Extract the [x, y] coordinate from the center of the cell holding the provided text.  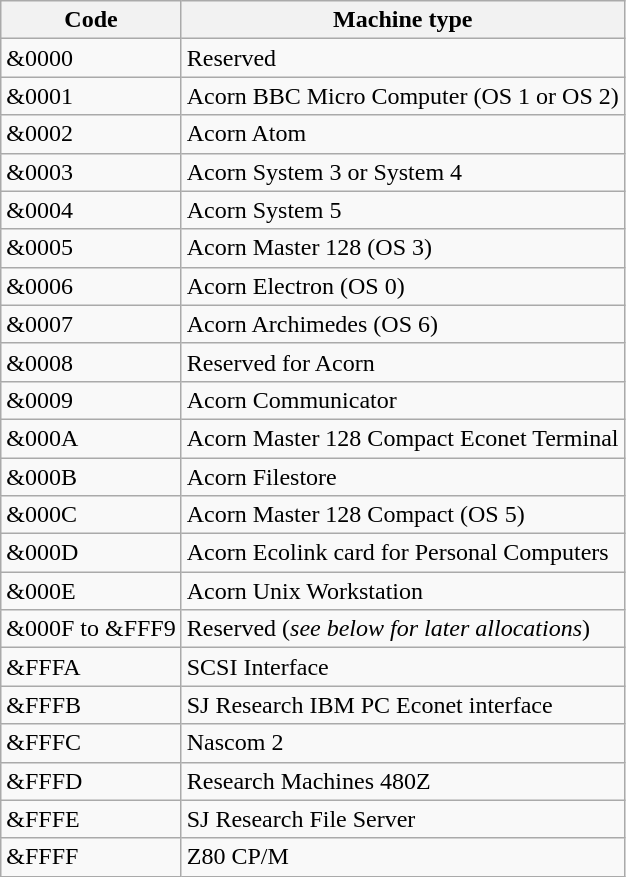
&0006 [91, 286]
Acorn Communicator [402, 400]
Machine type [402, 20]
Acorn Master 128 Compact (OS 5) [402, 515]
Code [91, 20]
&000C [91, 515]
&FFFE [91, 819]
Research Machines 480Z [402, 781]
Acorn Electron (OS 0) [402, 286]
&FFFC [91, 743]
Reserved [402, 58]
&000F to &FFF9 [91, 629]
&0009 [91, 400]
Reserved (see below for later allocations) [402, 629]
Acorn Filestore [402, 477]
Acorn BBC Micro Computer (OS 1 or OS 2) [402, 96]
Acorn System 3 or System 4 [402, 172]
&000B [91, 477]
Acorn Master 128 Compact Econet Terminal [402, 438]
&0000 [91, 58]
Reserved for Acorn [402, 362]
SCSI Interface [402, 667]
Acorn Atom [402, 134]
Z80 CP/M [402, 857]
&FFFB [91, 705]
&0005 [91, 248]
&0007 [91, 324]
&FFFA [91, 667]
&000D [91, 553]
&0008 [91, 362]
&0001 [91, 96]
&000E [91, 591]
Acorn Archimedes (OS 6) [402, 324]
Acorn Ecolink card for Personal Computers [402, 553]
&000A [91, 438]
&0004 [91, 210]
Nascom 2 [402, 743]
Acorn System 5 [402, 210]
&0003 [91, 172]
SJ Research File Server [402, 819]
Acorn Master 128 (OS 3) [402, 248]
&0002 [91, 134]
&FFFF [91, 857]
SJ Research IBM PC Econet interface [402, 705]
&FFFD [91, 781]
Acorn Unix Workstation [402, 591]
